Capture the cell that displays the provided text and extract its (x, y) central coordinate. 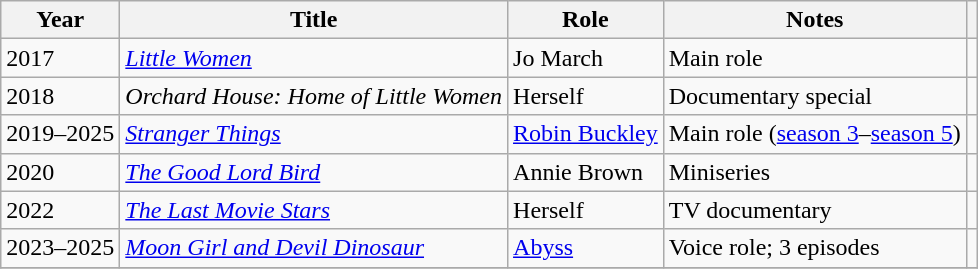
Main role (season 3–season 5) (814, 134)
Year (60, 20)
Jo March (586, 58)
Role (586, 20)
Annie Brown (586, 172)
Little Women (314, 58)
2018 (60, 96)
Documentary special (814, 96)
2017 (60, 58)
Title (314, 20)
Voice role; 3 episodes (814, 248)
Main role (814, 58)
The Last Movie Stars (314, 210)
Abyss (586, 248)
Robin Buckley (586, 134)
Stranger Things (314, 134)
2023–2025 (60, 248)
2022 (60, 210)
Miniseries (814, 172)
2019–2025 (60, 134)
The Good Lord Bird (314, 172)
TV documentary (814, 210)
Moon Girl and Devil Dinosaur (314, 248)
Orchard House: Home of Little Women (314, 96)
Notes (814, 20)
2020 (60, 172)
